Identify which cell holds the provided text, then report its [x, y] central coordinate. 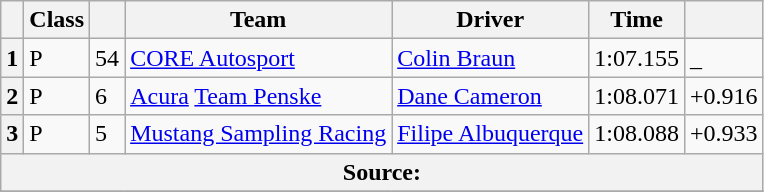
Mustang Sampling Racing [258, 134]
Colin Braun [490, 58]
1 [12, 58]
Dane Cameron [490, 96]
54 [108, 58]
+0.933 [724, 134]
Driver [490, 20]
_ [724, 58]
Acura Team Penske [258, 96]
Team [258, 20]
2 [12, 96]
5 [108, 134]
CORE Autosport [258, 58]
+0.916 [724, 96]
1:08.088 [637, 134]
Filipe Albuquerque [490, 134]
Class [57, 20]
6 [108, 96]
Source: [382, 172]
1:08.071 [637, 96]
Time [637, 20]
1:07.155 [637, 58]
3 [12, 134]
